Provide the [X, Y] coordinate of the cell's center where the given text is located.  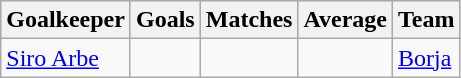
Goals [165, 20]
Average [346, 20]
Goalkeeper [66, 20]
Team [426, 20]
Siro Arbe [66, 58]
Borja [426, 58]
Matches [249, 20]
